Determine the (x, y) coordinate at the center of the cell enclosing the given text.  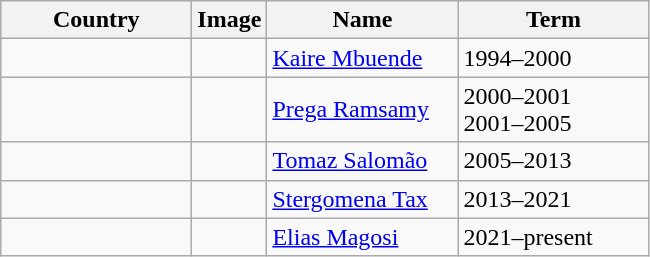
2021–present (554, 237)
Elias Magosi (362, 237)
2000–2001 2001–2005 (554, 110)
1994–2000 (554, 58)
2005–2013 (554, 161)
Prega Ramsamy (362, 110)
Kaire Mbuende (362, 58)
Name (362, 20)
Term (554, 20)
Image (230, 20)
Country (96, 20)
2013–2021 (554, 199)
Stergomena Tax (362, 199)
Tomaz Salomão (362, 161)
